Extract the [x, y] coordinate from the center of the cell holding the provided text.  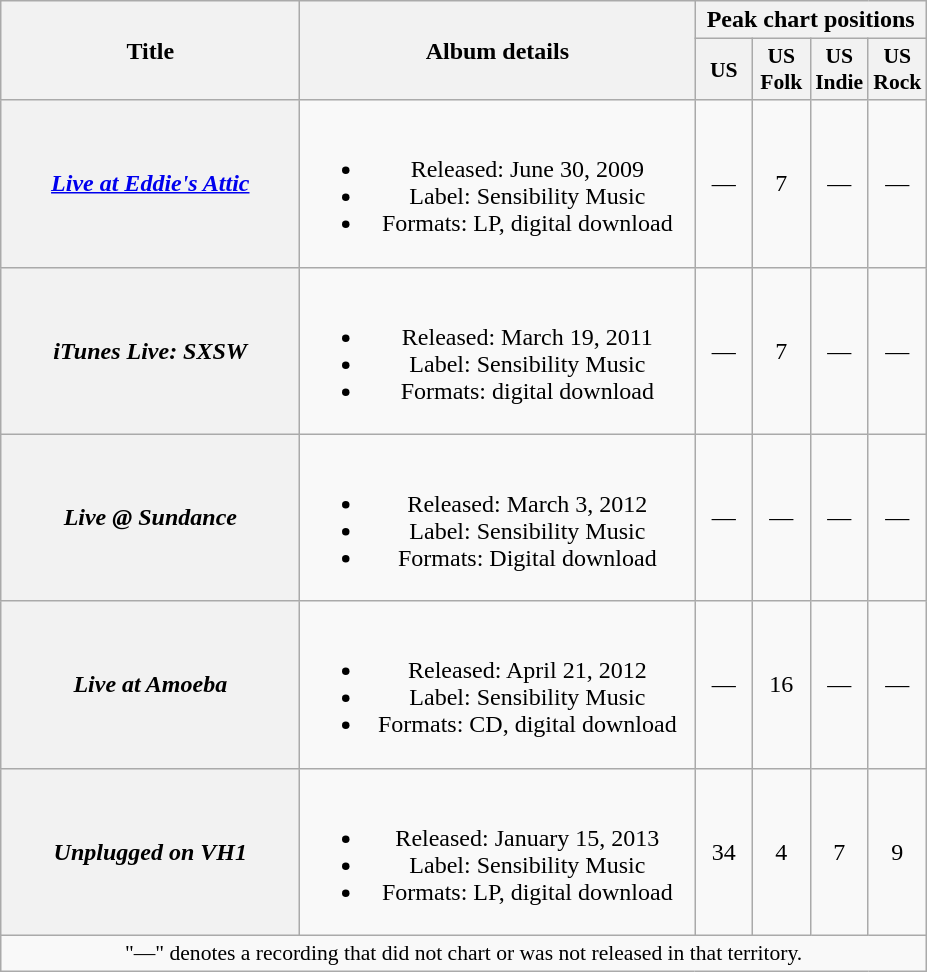
Released: June 30, 2009Label: Sensibility MusicFormats: LP, digital download [498, 184]
Title [150, 50]
Released: April 21, 2012Label: Sensibility MusicFormats: CD, digital download [498, 684]
Live @ Sundance [150, 518]
Released: January 15, 2013Label: Sensibility MusicFormats: LP, digital download [498, 852]
USFolk [782, 70]
4 [782, 852]
34 [724, 852]
USRock [897, 70]
"—" denotes a recording that did not chart or was not released in that territory. [464, 953]
Live at Eddie's Attic [150, 184]
Unplugged on VH1 [150, 852]
Released: March 19, 2011Label: Sensibility MusicFormats: digital download [498, 350]
Live at Amoeba [150, 684]
9 [897, 852]
US [724, 70]
16 [782, 684]
Peak chart positions [811, 20]
USIndie [839, 70]
iTunes Live: SXSW [150, 350]
Released: March 3, 2012Label: Sensibility MusicFormats: Digital download [498, 518]
Album details [498, 50]
